Find where the given text appears and provide that cell's center as [x, y] coordinate. 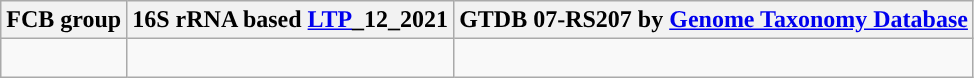
FCB group [64, 20]
16S rRNA based LTP_12_2021 [290, 20]
GTDB 07-RS207 by Genome Taxonomy Database [714, 20]
